Capture the cell that displays the provided text and extract its [X, Y] central coordinate. 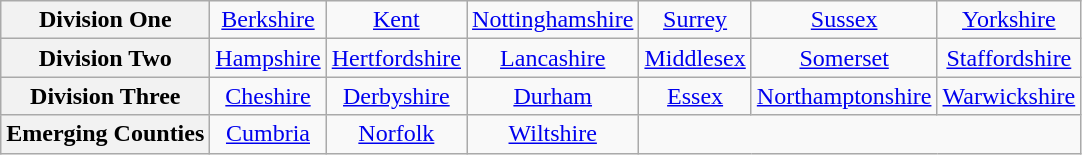
Warwickshire [1009, 96]
Essex [695, 96]
Norfolk [396, 134]
Cumbria [268, 134]
Cheshire [268, 96]
Surrey [695, 20]
Nottinghamshire [553, 20]
Sussex [844, 20]
Derbyshire [396, 96]
Northamptonshire [844, 96]
Somerset [844, 58]
Durham [553, 96]
Wiltshire [553, 134]
Staffordshire [1009, 58]
Kent [396, 20]
Berkshire [268, 20]
Middlesex [695, 58]
Division Three [106, 96]
Hampshire [268, 58]
Emerging Counties [106, 134]
Yorkshire [1009, 20]
Division Two [106, 58]
Division One [106, 20]
Hertfordshire [396, 58]
Lancashire [553, 58]
